Extract the [x, y] coordinate from the center of the cell holding the provided text.  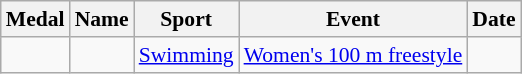
Date [494, 19]
Women's 100 m freestyle [354, 55]
Name [102, 19]
Event [354, 19]
Swimming [186, 55]
Sport [186, 19]
Medal [36, 19]
